From the cell containing the given text, extract its center point as [x, y] coordinate. 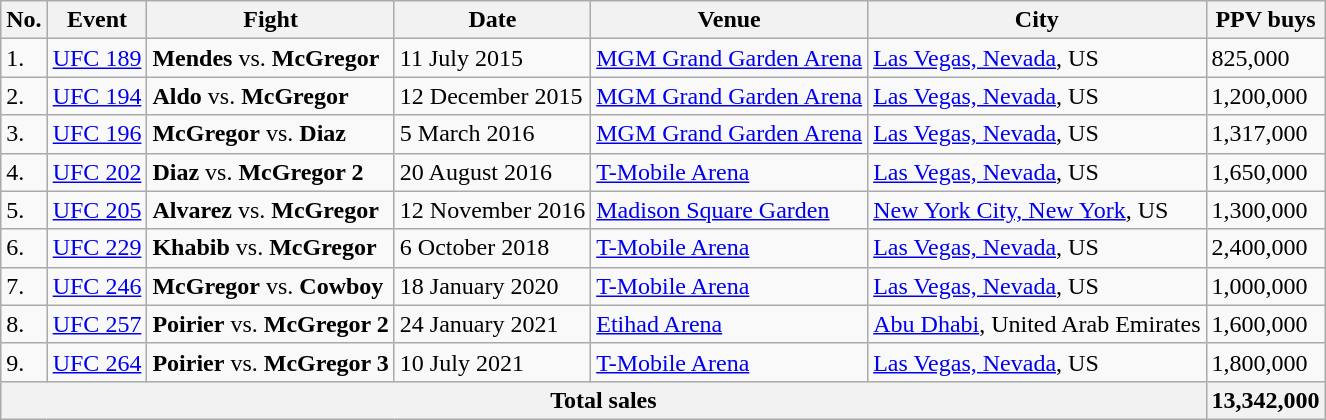
1,317,000 [1266, 134]
UFC 205 [97, 210]
Fight [270, 20]
UFC 229 [97, 248]
Aldo vs. McGregor [270, 96]
12 November 2016 [492, 210]
Event [97, 20]
Alvarez vs. McGregor [270, 210]
UFC 196 [97, 134]
3. [24, 134]
UFC 194 [97, 96]
24 January 2021 [492, 324]
1. [24, 58]
Total sales [604, 400]
McGregor vs. Cowboy [270, 286]
825,000 [1266, 58]
13,342,000 [1266, 400]
5 March 2016 [492, 134]
PPV buys [1266, 20]
5. [24, 210]
6. [24, 248]
UFC 257 [97, 324]
20 August 2016 [492, 172]
12 December 2015 [492, 96]
New York City, New York, US [1037, 210]
1,000,000 [1266, 286]
18 January 2020 [492, 286]
1,300,000 [1266, 210]
9. [24, 362]
Abu Dhabi, United Arab Emirates [1037, 324]
2. [24, 96]
Madison Square Garden [730, 210]
2,400,000 [1266, 248]
1,200,000 [1266, 96]
McGregor vs. Diaz [270, 134]
Khabib vs. McGregor [270, 248]
4. [24, 172]
City [1037, 20]
Etihad Arena [730, 324]
Diaz vs. McGregor 2 [270, 172]
Mendes vs. McGregor [270, 58]
UFC 189 [97, 58]
UFC 246 [97, 286]
1,600,000 [1266, 324]
Poirier vs. McGregor 2 [270, 324]
UFC 202 [97, 172]
UFC 264 [97, 362]
10 July 2021 [492, 362]
No. [24, 20]
11 July 2015 [492, 58]
Venue [730, 20]
8. [24, 324]
1,800,000 [1266, 362]
Date [492, 20]
Poirier vs. McGregor 3 [270, 362]
7. [24, 286]
6 October 2018 [492, 248]
1,650,000 [1266, 172]
